Find where the given text appears and provide that cell's center as [x, y] coordinate. 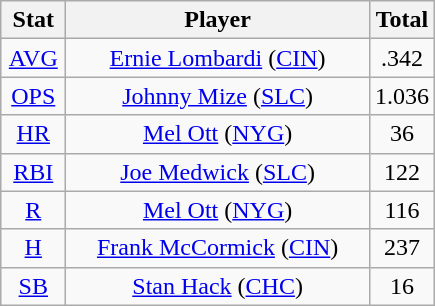
OPS [34, 96]
Stat [34, 20]
Ernie Lombardi (CIN) [218, 58]
116 [402, 210]
R [34, 210]
Joe Medwick (SLC) [218, 172]
H [34, 248]
.342 [402, 58]
Player [218, 20]
16 [402, 286]
122 [402, 172]
36 [402, 134]
RBI [34, 172]
Johnny Mize (SLC) [218, 96]
SB [34, 286]
Frank McCormick (CIN) [218, 248]
1.036 [402, 96]
HR [34, 134]
AVG [34, 58]
Total [402, 20]
Stan Hack (CHC) [218, 286]
237 [402, 248]
